Determine the (x, y) coordinate at the center of the cell enclosing the given text.  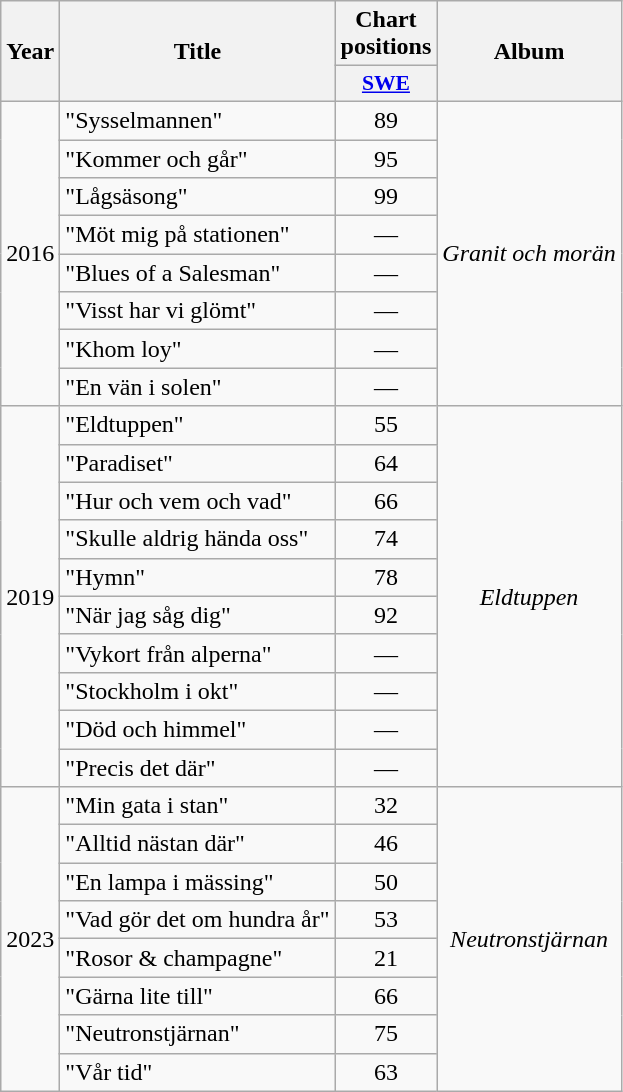
"Sysselmannen" (198, 120)
"Möt mig på stationen" (198, 235)
"Visst har vi glömt" (198, 311)
"Rosor & champagne" (198, 958)
"Vår tid" (198, 1072)
"Hur och vem och vad" (198, 501)
89 (386, 120)
"Gärna lite till" (198, 996)
32 (386, 806)
Neutronstjärnan (529, 939)
Album (529, 52)
SWE (386, 84)
21 (386, 958)
"Vykort från alperna" (198, 653)
"Kommer och går" (198, 159)
53 (386, 920)
"Hymn" (198, 577)
"När jag såg dig" (198, 615)
"Blues of a Salesman" (198, 273)
"Neutronstjärnan" (198, 1034)
2023 (30, 939)
"Eldtuppen" (198, 425)
"Alltid nästan där" (198, 844)
"En vän i solen" (198, 387)
50 (386, 882)
63 (386, 1072)
"Min gata i stan" (198, 806)
92 (386, 615)
78 (386, 577)
2016 (30, 253)
"Khom loy" (198, 349)
74 (386, 539)
95 (386, 159)
46 (386, 844)
Granit och morän (529, 253)
"Vad gör det om hundra år" (198, 920)
"En lampa i mässing" (198, 882)
Chart positions (386, 34)
"Död och himmel" (198, 729)
Eldtuppen (529, 596)
2019 (30, 596)
"Skulle aldrig hända oss" (198, 539)
"Paradiset" (198, 463)
75 (386, 1034)
"Stockholm i okt" (198, 691)
Year (30, 52)
"Precis det där" (198, 767)
99 (386, 197)
55 (386, 425)
64 (386, 463)
"Lågsäsong" (198, 197)
Title (198, 52)
